Extract the (X, Y) coordinate from the center of the cell holding the provided text.  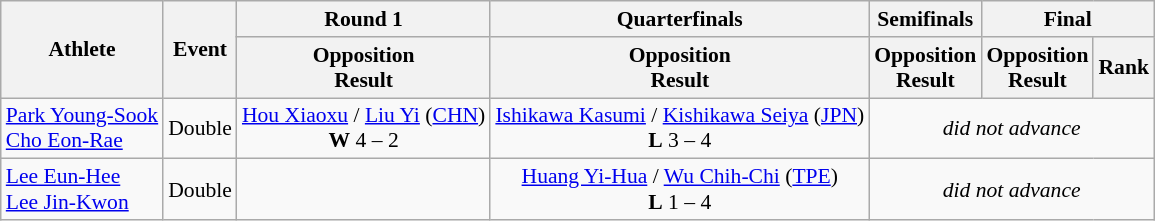
Rank (1124, 68)
Semifinals (925, 19)
Hou Xiaoxu / Liu Yi (CHN)W 4 – 2 (364, 128)
Athlete (82, 50)
Ishikawa Kasumi / Kishikawa Seiya (JPN)L 3 – 4 (680, 128)
Park Young-Sook Cho Eon-Rae (82, 128)
Final (1068, 19)
Event (200, 50)
Huang Yi-Hua / Wu Chih-Chi (TPE)L 1 – 4 (680, 190)
Round 1 (364, 19)
Quarterfinals (680, 19)
Lee Eun-Hee Lee Jin-Kwon (82, 190)
